From the cell containing the given text, extract its center point as (x, y) coordinate. 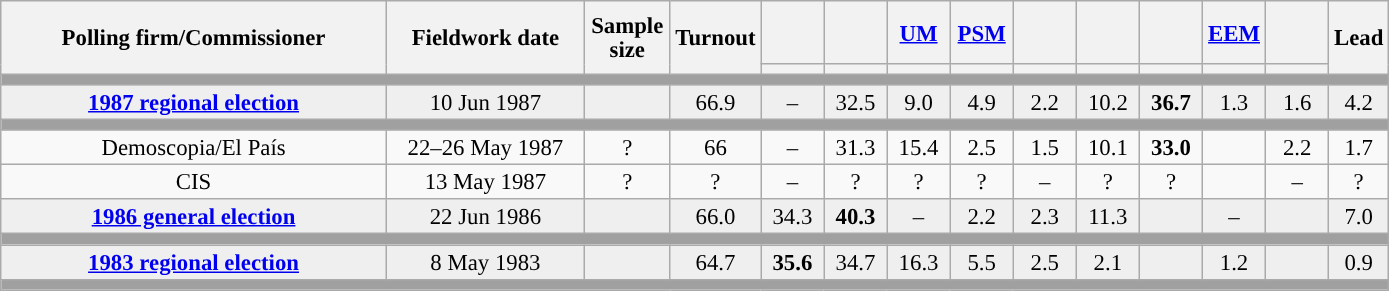
22 Jun 1986 (485, 218)
Turnout (716, 38)
1.2 (1234, 262)
Lead (1359, 38)
32.5 (856, 102)
1986 general election (194, 218)
CIS (194, 182)
64.7 (716, 262)
16.3 (918, 262)
2.3 (1044, 218)
66 (716, 148)
1983 regional election (194, 262)
35.6 (792, 262)
15.4 (918, 148)
33.0 (1170, 148)
4.9 (982, 102)
Polling firm/Commissioner (194, 38)
1.3 (1234, 102)
40.3 (856, 218)
34.7 (856, 262)
0.9 (1359, 262)
1.7 (1359, 148)
11.3 (1108, 218)
36.7 (1170, 102)
Demoscopia/El País (194, 148)
9.0 (918, 102)
Fieldwork date (485, 38)
7.0 (1359, 218)
31.3 (856, 148)
10.1 (1108, 148)
22–26 May 1987 (485, 148)
66.0 (716, 218)
66.9 (716, 102)
10 Jun 1987 (485, 102)
1.5 (1044, 148)
10.2 (1108, 102)
2.1 (1108, 262)
8 May 1983 (485, 262)
34.3 (792, 218)
PSM (982, 32)
1.6 (1298, 102)
4.2 (1359, 102)
EEM (1234, 32)
Sample size (627, 38)
UM (918, 32)
13 May 1987 (485, 182)
1987 regional election (194, 102)
5.5 (982, 262)
